From the cell containing the given text, extract its center point as (X, Y) coordinate. 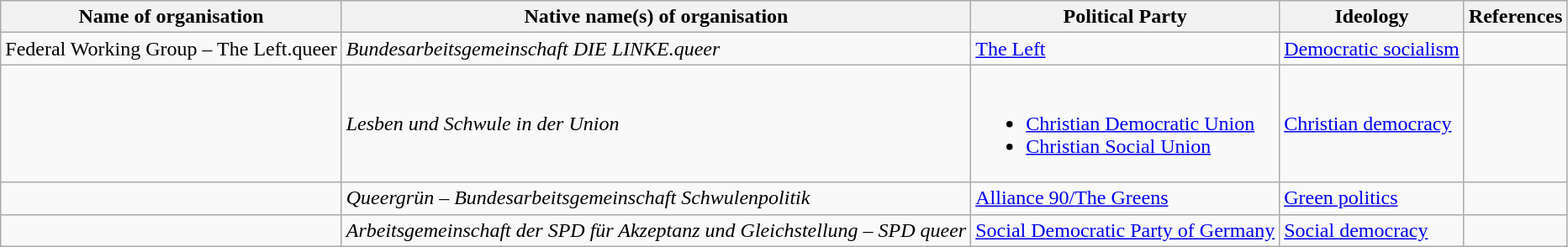
Lesben und Schwule in der Union (656, 123)
Bundesarbeitsgemeinschaft DIE LINKE.queer (656, 49)
Name of organisation (172, 17)
Christian democracy (1372, 123)
Social Democratic Party of Germany (1125, 230)
Christian Democratic UnionChristian Social Union (1125, 123)
Social democracy (1372, 230)
Political Party (1125, 17)
Native name(s) of organisation (656, 17)
Ideology (1372, 17)
Federal Working Group – The Left.queer (172, 49)
Green politics (1372, 198)
References (1515, 17)
Arbeitsgemeinschaft der SPD für Akzeptanz und Gleichstellung – SPD queer (656, 230)
Alliance 90/The Greens (1125, 198)
The Left (1125, 49)
Democratic socialism (1372, 49)
Queergrün – Bundesarbeitsgemeinschaft Schwulenpolitik (656, 198)
